Search for the cell housing the specified text and yield its (X, Y) center coordinate. 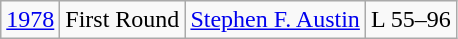
1978 (30, 20)
First Round (122, 20)
L 55–96 (410, 20)
Stephen F. Austin (275, 20)
